Detect which cell encompasses the target text, then output its [x, y] center coordinate. 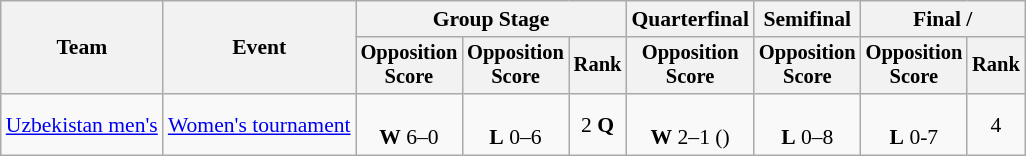
2 Q [598, 124]
Team [82, 48]
L 0–6 [516, 124]
Women's tournament [260, 124]
W 2–1 () [690, 124]
Group Stage [492, 19]
4 [996, 124]
W 6–0 [410, 124]
Uzbekistan men's [82, 124]
Semifinal [808, 19]
L 0-7 [914, 124]
Event [260, 48]
L 0–8 [808, 124]
Quarterfinal [690, 19]
Final / [943, 19]
